Find where the given text appears and provide that cell's center as (x, y) coordinate. 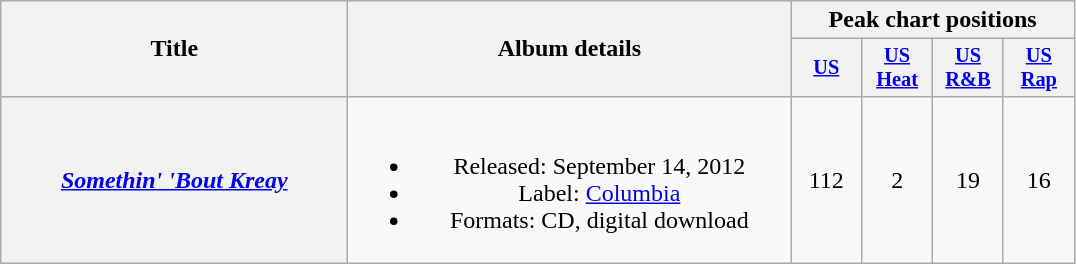
2 (898, 180)
US (826, 68)
Title (174, 49)
Peak chart positions (932, 20)
16 (1038, 180)
Album details (570, 49)
Released: September 14, 2012Label: ColumbiaFormats: CD, digital download (570, 180)
US R&B (968, 68)
US Heat (898, 68)
US Rap (1038, 68)
19 (968, 180)
Somethin' 'Bout Kreay (174, 180)
112 (826, 180)
